Detect which cell encompasses the target text, then output its (X, Y) center coordinate. 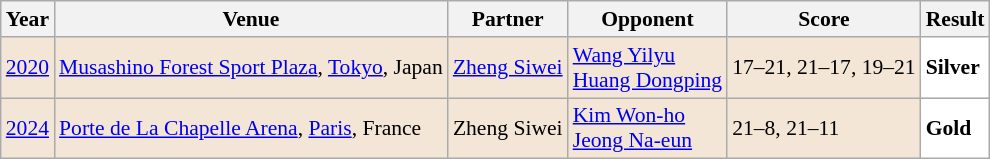
Musashino Forest Sport Plaza, Tokyo, Japan (251, 68)
Porte de La Chapelle Arena, Paris, France (251, 128)
Gold (956, 128)
Venue (251, 19)
Result (956, 19)
Silver (956, 68)
21–8, 21–11 (824, 128)
Wang Yilyu Huang Dongping (648, 68)
2020 (28, 68)
Opponent (648, 19)
Partner (508, 19)
Score (824, 19)
2024 (28, 128)
17–21, 21–17, 19–21 (824, 68)
Kim Won-ho Jeong Na-eun (648, 128)
Year (28, 19)
